Search for the cell housing the specified text and yield its [X, Y] center coordinate. 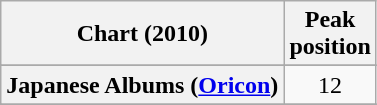
12 [330, 85]
Japanese Albums (Oricon) [142, 85]
Peakposition [330, 34]
Chart (2010) [142, 34]
